Detect which cell encompasses the target text, then output its [X, Y] center coordinate. 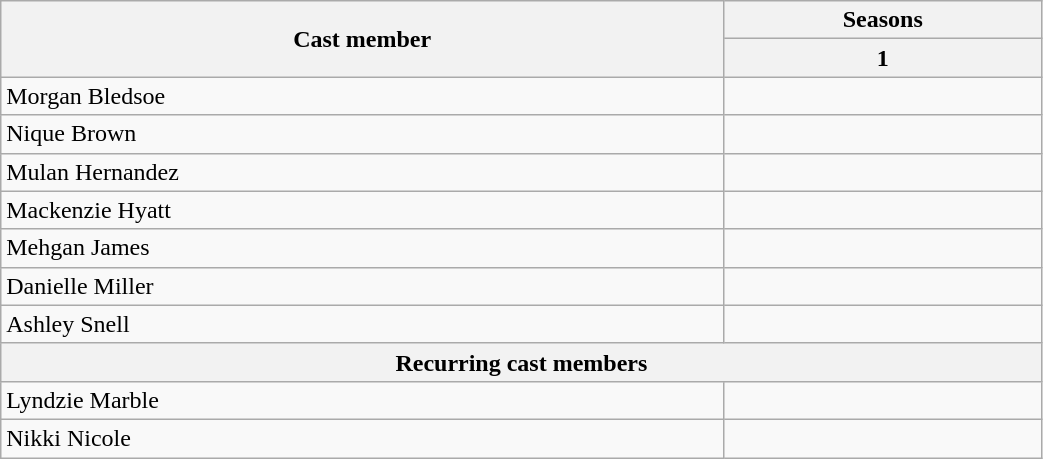
Danielle Miller [362, 286]
Seasons [884, 20]
Nikki Nicole [362, 438]
1 [884, 58]
Mulan Hernandez [362, 172]
Morgan Bledsoe [362, 96]
Cast member [362, 39]
Mackenzie Hyatt [362, 210]
Mehgan James [362, 248]
Lyndzie Marble [362, 400]
Recurring cast members [522, 362]
Ashley Snell [362, 324]
Nique Brown [362, 134]
